Provide the [x, y] coordinate of the cell's center where the given text is located.  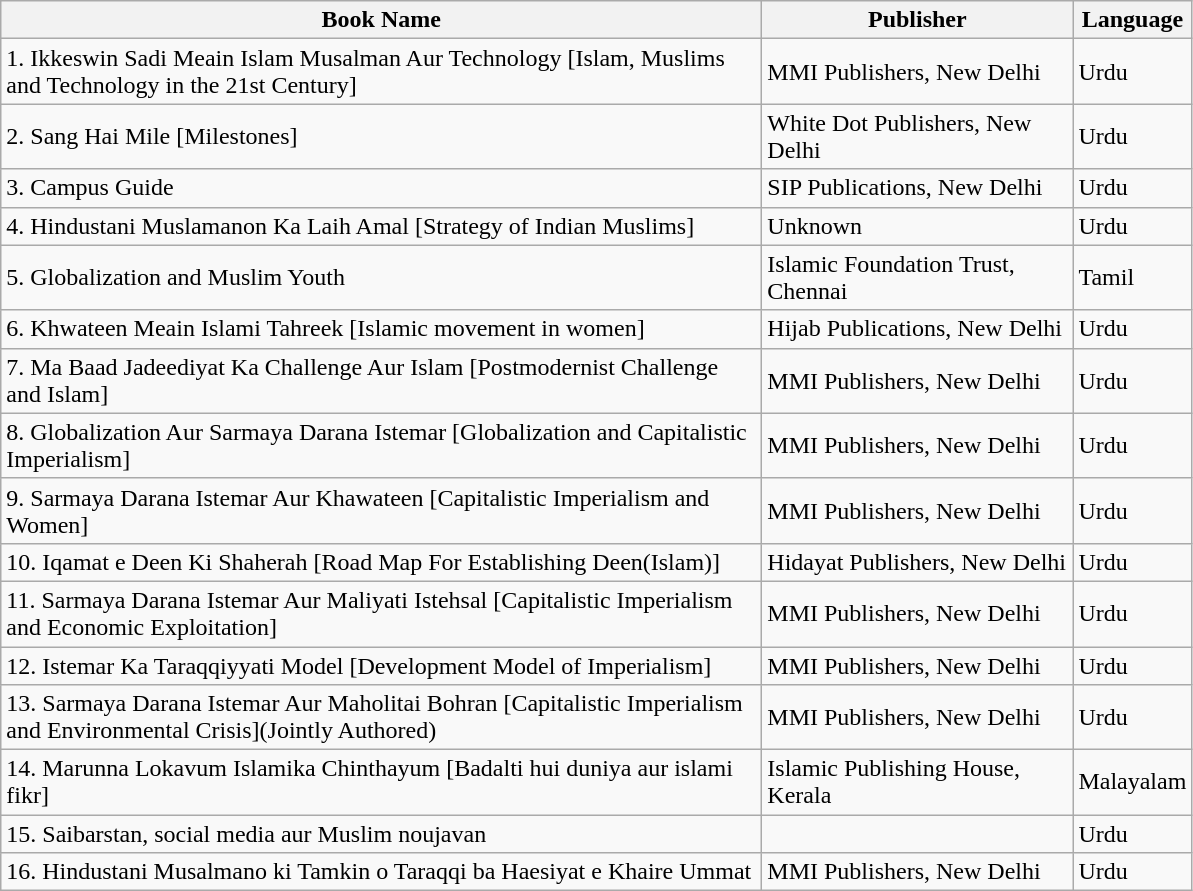
8. Globalization Aur Sarmaya Darana Istemar [Globalization and Capitalistic Imperialism] [382, 446]
Malayalam [1132, 782]
14. Marunna Lokavum Islamika Chinthayum [Badalti hui duniya aur islami fikr] [382, 782]
15. Saibarstan, social media aur Muslim noujavan [382, 834]
10. Iqamat e Deen Ki Shaherah [Road Map For Establishing Deen(Islam)] [382, 562]
5. Globalization and Muslim Youth [382, 278]
Publisher [918, 20]
Islamic Publishing House, Kerala [918, 782]
Language [1132, 20]
Hidayat Publishers, New Delhi [918, 562]
1. Ikkeswin Sadi Meain Islam Musalman Aur Technology [Islam, Muslims and Technology in the 21st Century] [382, 72]
4. Hindustani Muslamanon Ka Laih Amal [Strategy of Indian Muslims] [382, 226]
13. Sarmaya Darana Istemar Aur Maholitai Bohran [Capitalistic Imperialism and Environmental Crisis](Jointly Authored) [382, 718]
3. Campus Guide [382, 188]
6. Khwateen Meain Islami Tahreek [Islamic movement in women] [382, 329]
Hijab Publications, New Delhi [918, 329]
7. Ma Baad Jadeediyat Ka Challenge Aur Islam [Postmodernist Challenge and Islam] [382, 380]
Islamic Foundation Trust, Chennai [918, 278]
Tamil [1132, 278]
Book Name [382, 20]
11. Sarmaya Darana Istemar Aur Maliyati Istehsal [Capitalistic Imperialism and Economic Exploitation] [382, 614]
Unknown [918, 226]
SIP Publications, New Delhi [918, 188]
9. Sarmaya Darana Istemar Aur Khawateen [Capitalistic Imperialism and Women] [382, 510]
16. Hindustani Musalmano ki Tamkin o Taraqqi ba Haesiyat e Khaire Ummat [382, 872]
12. Istemar Ka Taraqqiyyati Model [Development Model of Imperialism] [382, 665]
White Dot Publishers, New Delhi [918, 136]
2. Sang Hai Mile [Milestones] [382, 136]
